Find where the given text appears and provide that cell's center as (X, Y) coordinate. 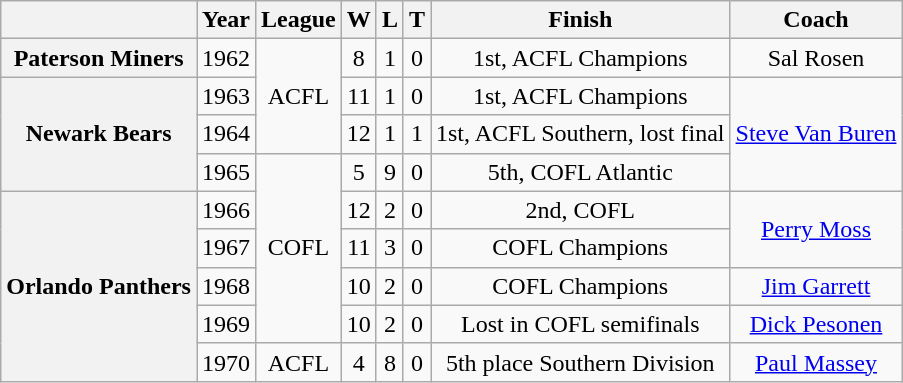
Paul Massey (816, 362)
Year (226, 20)
Dick Pesonen (816, 324)
Sal Rosen (816, 58)
2nd, COFL (580, 210)
Finish (580, 20)
5th place Southern Division (580, 362)
1969 (226, 324)
1970 (226, 362)
Coach (816, 20)
T (416, 20)
1966 (226, 210)
4 (358, 362)
Jim Garrett (816, 286)
9 (390, 172)
1965 (226, 172)
COFL (299, 248)
1964 (226, 134)
1967 (226, 248)
1963 (226, 96)
Perry Moss (816, 229)
5th, COFL Atlantic (580, 172)
W (358, 20)
League (299, 20)
Steve Van Buren (816, 134)
L (390, 20)
Orlando Panthers (99, 286)
1st, ACFL Southern, lost final (580, 134)
1962 (226, 58)
Lost in COFL semifinals (580, 324)
Paterson Miners (99, 58)
5 (358, 172)
Newark Bears (99, 134)
1968 (226, 286)
3 (390, 248)
